Return [X, Y] of the center of cell containing provided text 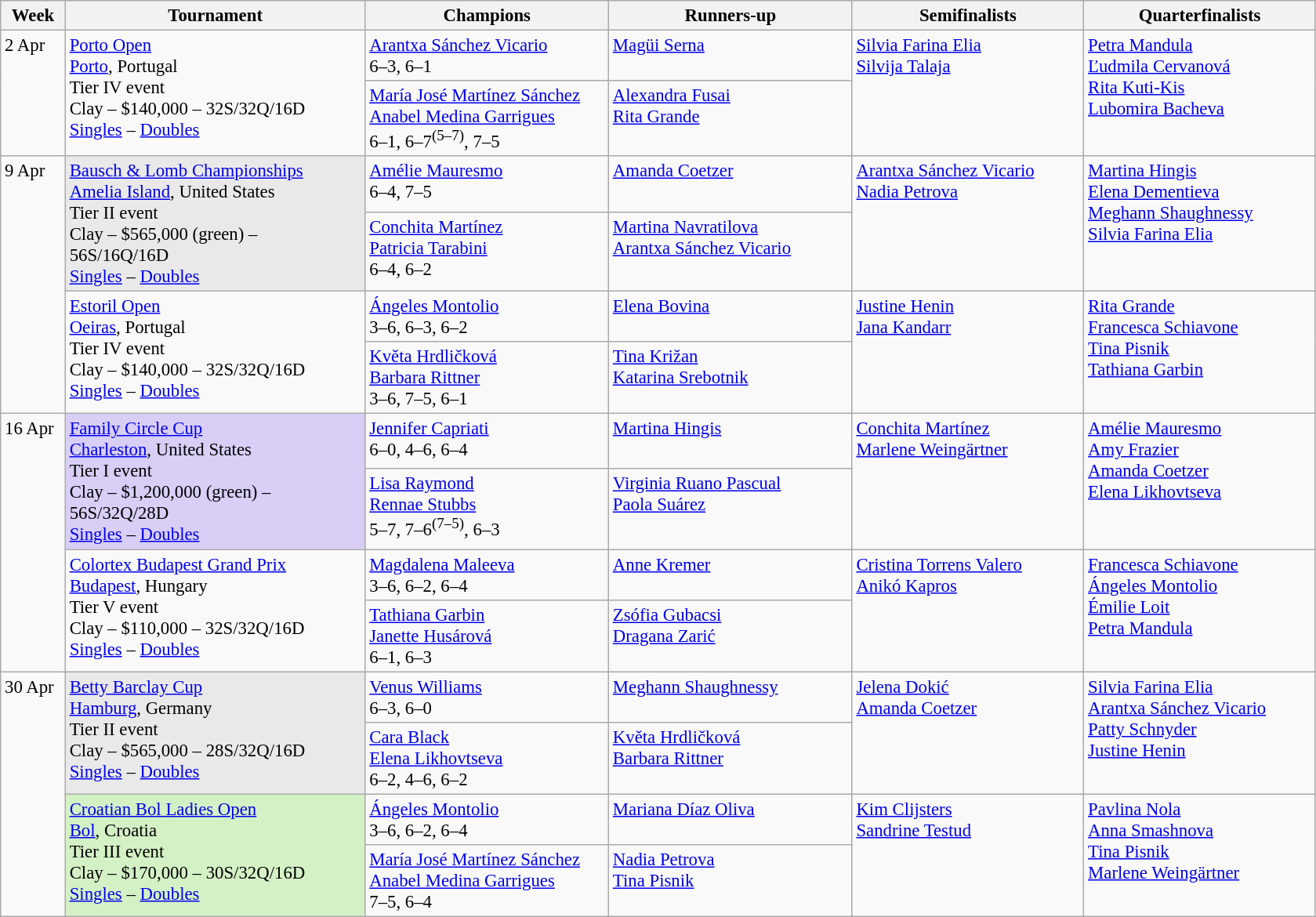
Porto Open Porto, Portugal Tier IV event Clay – $140,000 – 32S/32Q/16DSingles – Doubles [215, 94]
Croatian Bol Ladies Open Bol, Croatia Tier III event Clay – $170,000 – 30S/32Q/16DSingles – Doubles [215, 855]
16 Apr [33, 542]
Martina Hingis Elena Dementieva Meghann Shaughnessy Silvia Farina Elia [1200, 224]
Betty Barclay Cup Hamburg, Germany Tier II event Clay – $565,000 – 28S/32Q/16DSingles – Doubles [215, 733]
Week [33, 16]
Estoril Open Oeiras, Portugal Tier IV event Clay – $140,000 – 32S/32Q/16DSingles – Doubles [215, 353]
Amélie Mauresmo Amy Frazier Amanda Coetzer Elena Likhovtseva [1200, 481]
Silvia Farina Elia Arantxa Sánchez Vicario Patty Schnyder Justine Henin [1200, 733]
Venus Williams 6–3, 6–0 [488, 698]
30 Apr [33, 794]
Bausch & Lomb Championships Amelia Island, United States Tier II event Clay – $565,000 (green) – 56S/16Q/16DSingles – Doubles [215, 224]
Conchita Martínez Patricia Tarabini 6–4, 6–2 [488, 252]
Champions [488, 16]
Elena Bovina [731, 317]
Cristina Torrens Valero Anikó Kapros [968, 611]
Zsófia Gubacsi Dragana Zarić [731, 636]
Silvia Farina Elia Silvija Talaja [968, 94]
Rita Grande Francesca Schiavone Tina Pisnik Tathiana Garbin [1200, 353]
María José Martínez Sánchez Anabel Medina Garrigues 6–1, 6–7(5–7), 7–5 [488, 118]
Mariana Díaz Oliva [731, 820]
Tournament [215, 16]
Květa Hrdličková Barbara Rittner [731, 758]
Amanda Coetzer [731, 183]
Arantxa Sánchez Vicario Nadia Petrova [968, 224]
Kim Clijsters Sandrine Testud [968, 855]
Ángeles Montolio 3–6, 6–2, 6–4 [488, 820]
Jennifer Capriati 6–0, 4–6, 6–4 [488, 440]
Arantxa Sánchez Vicario 6–3, 6–1 [488, 56]
Family Circle Cup Charleston, United States Tier I event Clay – $1,200,000 (green) – 56S/32Q/28DSingles – Doubles [215, 481]
Alexandra Fusai Rita Grande [731, 118]
Francesca Schiavone Ángeles Montolio Émilie Loit Petra Mandula [1200, 611]
Runners-up [731, 16]
2 Apr [33, 94]
9 Apr [33, 285]
Pavlina Nola Anna Smashnova Tina Pisnik Marlene Weingärtner [1200, 855]
Tina Križan Katarina Srebotnik [731, 378]
Magdalena Maleeva 3–6, 6–2, 6–4 [488, 575]
Semifinalists [968, 16]
Anne Kremer [731, 575]
Justine Henin Jana Kandarr [968, 353]
Colortex Budapest Grand Prix Budapest, Hungary Tier V event Clay – $110,000 – 32S/32Q/16DSingles – Doubles [215, 611]
Květa Hrdličková Barbara Rittner 3–6, 7–5, 6–1 [488, 378]
Meghann Shaughnessy [731, 698]
Amélie Mauresmo 6–4, 7–5 [488, 183]
Ángeles Montolio 3–6, 6–3, 6–2 [488, 317]
Conchita Martínez Marlene Weingärtner [968, 481]
Lisa Raymond Rennae Stubbs 5–7, 7–6(7–5), 6–3 [488, 508]
Petra Mandula Ľudmila Cervanová Rita Kuti-Kis Lubomira Bacheva [1200, 94]
Nadia Petrova Tina Pisnik [731, 881]
Martina Navratilova Arantxa Sánchez Vicario [731, 252]
Tathiana Garbin Janette Husárová 6–1, 6–3 [488, 636]
Jelena Dokić Amanda Coetzer [968, 733]
Virginia Ruano Pascual Paola Suárez [731, 508]
María José Martínez Sánchez Anabel Medina Garrigues 7–5, 6–4 [488, 881]
Magüi Serna [731, 56]
Cara Black Elena Likhovtseva 6–2, 4–6, 6–2 [488, 758]
Martina Hingis [731, 440]
Quarterfinalists [1200, 16]
